Return the (x, y) coordinate for the center point of the cell that contains the specified text.  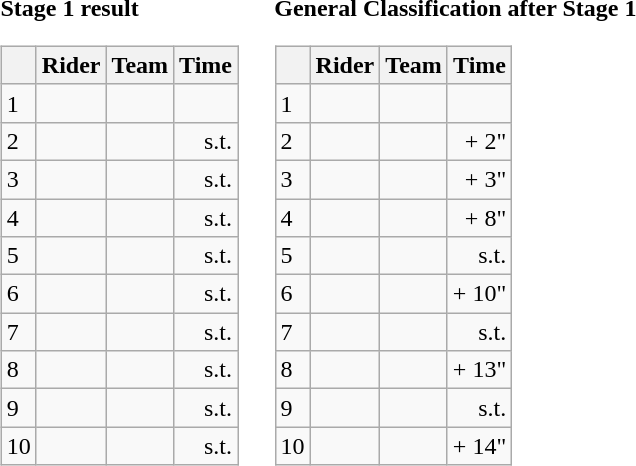
+ 14" (479, 446)
+ 3" (479, 179)
+ 10" (479, 294)
+ 8" (479, 217)
+ 2" (479, 141)
+ 13" (479, 370)
